Determine the (x, y) coordinate at the center of the cell enclosing the given text.  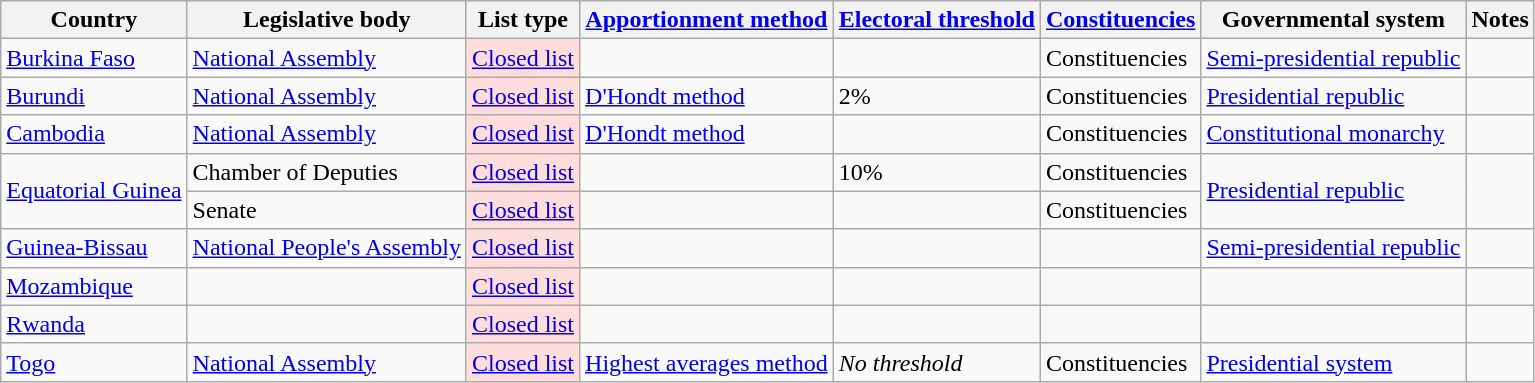
Rwanda (94, 324)
Notes (1500, 20)
Electoral threshold (936, 20)
Legislative body (326, 20)
Burundi (94, 96)
Senate (326, 210)
Burkina Faso (94, 58)
Cambodia (94, 134)
Country (94, 20)
National People's Assembly (326, 248)
Apportionment method (707, 20)
No threshold (936, 362)
10% (936, 172)
Equatorial Guinea (94, 191)
Highest averages method (707, 362)
Mozambique (94, 286)
2% (936, 96)
Presidential system (1334, 362)
Chamber of Deputies (326, 172)
Constitutional monarchy (1334, 134)
Governmental system (1334, 20)
Guinea-Bissau (94, 248)
List type (522, 20)
Togo (94, 362)
